Determine the [X, Y] coordinate at the center of the cell enclosing the given text.  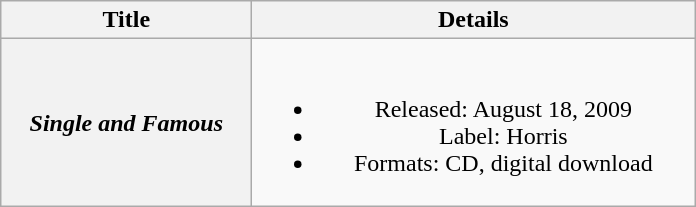
Released: August 18, 2009Label: HorrisFormats: CD, digital download [474, 122]
Details [474, 20]
Title [126, 20]
Single and Famous [126, 122]
